Find where the given text appears and provide that cell's center as [x, y] coordinate. 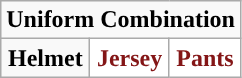
Jersey [130, 58]
Helmet [46, 58]
Pants [204, 58]
Uniform Combination [121, 20]
